Pinpoint the cell where the given text exists, returning its [X, Y] midpoint coordinate. 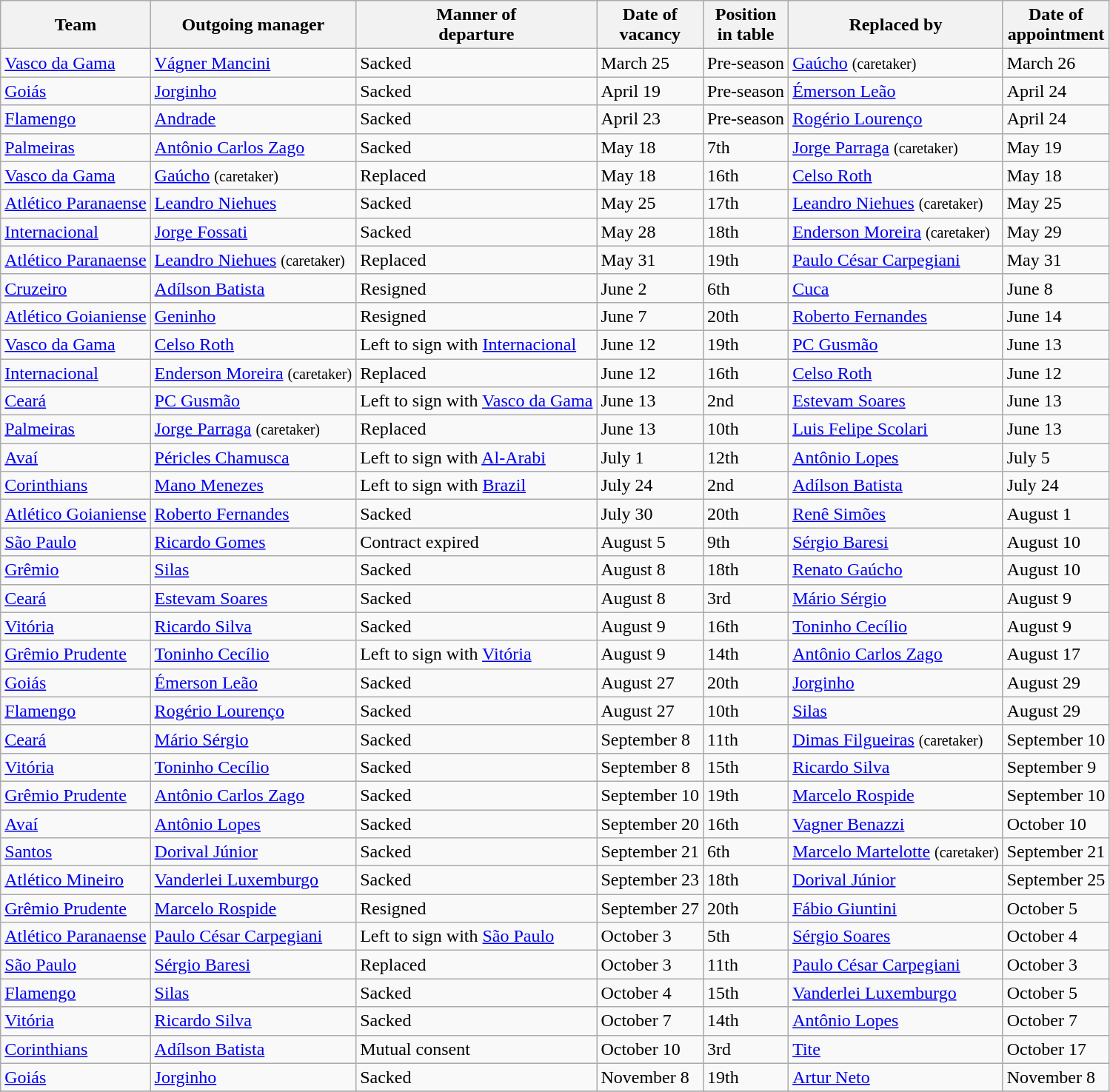
Left to sign with Vasco da Gama [477, 401]
17th [746, 204]
Andrade [253, 119]
Cuca [896, 288]
Grêmio [76, 570]
Fábio Giuntini [896, 908]
Leandro Niehues [253, 204]
April 19 [650, 91]
September 9 [1056, 767]
May 19 [1056, 147]
Outgoing manager [253, 25]
July 1 [650, 458]
Cruzeiro [76, 288]
June 7 [650, 316]
Geninho [253, 316]
9th [746, 542]
August 5 [650, 542]
Artur Neto [896, 1077]
Renato Gaúcho [896, 570]
March 25 [650, 63]
Replaced by [896, 25]
Manner ofdeparture [477, 25]
July 30 [650, 514]
Left to sign with São Paulo [477, 937]
Mutual consent [477, 1049]
Left to sign with Brazil [477, 486]
Santos [76, 852]
March 26 [1056, 63]
Team [76, 25]
August 1 [1056, 514]
Tite [896, 1049]
September 25 [1056, 880]
Date ofvacancy [650, 25]
7th [746, 147]
Luis Felipe Scolari [896, 429]
Jorge Fossati [253, 232]
Left to sign with Vitória [477, 654]
September 20 [650, 824]
October 17 [1056, 1049]
August 17 [1056, 654]
Renê Simões [896, 514]
Mano Menezes [253, 486]
September 23 [650, 880]
Contract expired [477, 542]
Left to sign with Al-Arabi [477, 458]
Ricardo Gomes [253, 542]
June 2 [650, 288]
Atlético Mineiro [76, 880]
Péricles Chamusca [253, 458]
Date ofappointment [1056, 25]
Vágner Mancini [253, 63]
June 14 [1056, 316]
June 8 [1056, 288]
May 28 [650, 232]
Marcelo Martelotte (caretaker) [896, 852]
Dimas Filgueiras (caretaker) [896, 739]
Positionin table [746, 25]
September 27 [650, 908]
Vagner Benazzi [896, 824]
April 23 [650, 119]
12th [746, 458]
Sérgio Soares [896, 937]
May 29 [1056, 232]
Left to sign with Internacional [477, 344]
5th [746, 937]
July 5 [1056, 458]
